Output the [X, Y] coordinate of the center of the cell containing the given text.  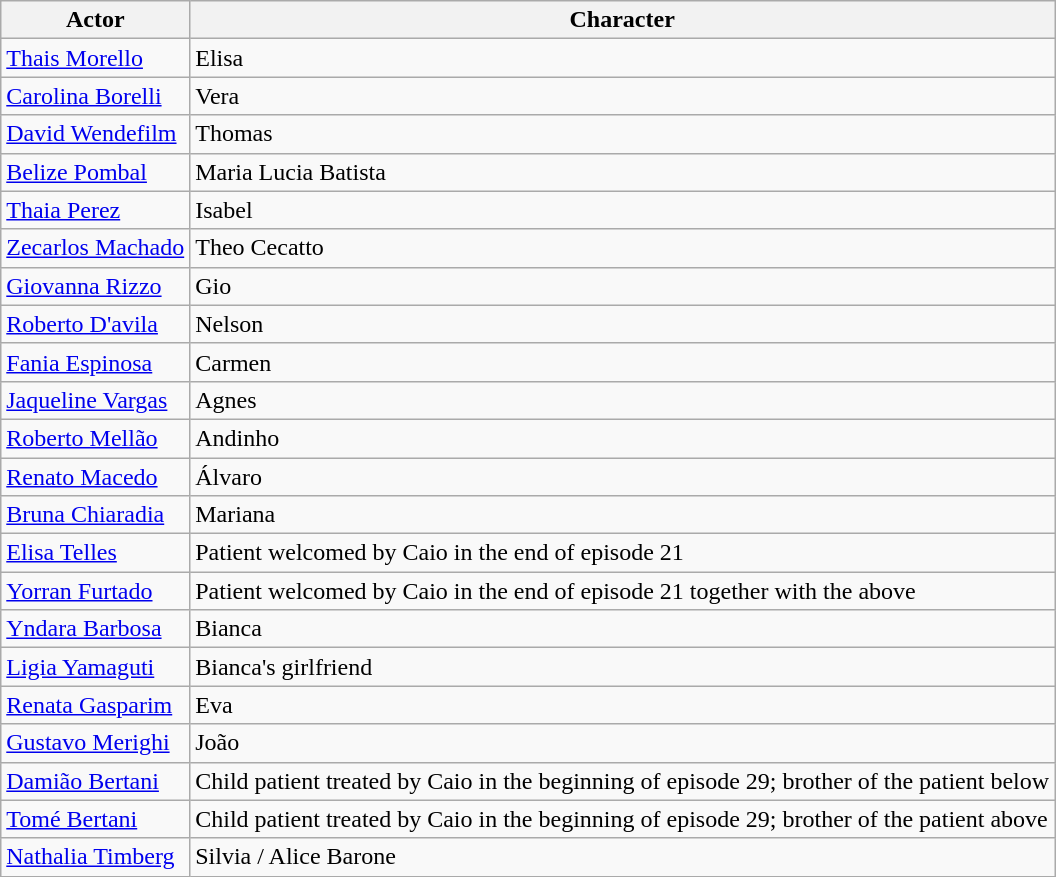
Andinho [622, 438]
Giovanna Rizzo [96, 286]
Álvaro [622, 477]
Yorran Furtado [96, 591]
Nelson [622, 324]
David Wendefilm [96, 134]
Thaia Perez [96, 210]
Damião Bertani [96, 781]
Thomas [622, 134]
Zecarlos Machado [96, 248]
Maria Lucia Batista [622, 172]
Elisa [622, 58]
Agnes [622, 400]
Nathalia Timberg [96, 857]
Thais Morello [96, 58]
Renato Macedo [96, 477]
Gustavo Merighi [96, 743]
Isabel [622, 210]
Character [622, 20]
Tomé Bertani [96, 819]
Carolina Borelli [96, 96]
Belize Pombal [96, 172]
Patient welcomed by Caio in the end of episode 21 [622, 553]
Yndara Barbosa [96, 629]
Eva [622, 705]
Mariana [622, 515]
Renata Gasparim [96, 705]
Bianca [622, 629]
Theo Cecatto [622, 248]
Patient welcomed by Caio in the end of episode 21 together with the above [622, 591]
Actor [96, 20]
Child patient treated by Caio in the beginning of episode 29; brother of the patient above [622, 819]
Elisa Telles [96, 553]
Jaqueline Vargas [96, 400]
Ligia Yamaguti [96, 667]
Bruna Chiaradia [96, 515]
Roberto D'avila [96, 324]
Vera [622, 96]
Silvia / Alice Barone [622, 857]
Roberto Mellão [96, 438]
Bianca's girlfriend [622, 667]
Gio [622, 286]
Carmen [622, 362]
Fania Espinosa [96, 362]
João [622, 743]
Child patient treated by Caio in the beginning of episode 29; brother of the patient below [622, 781]
